Extract the [x, y] coordinate from the center of the cell holding the provided text.  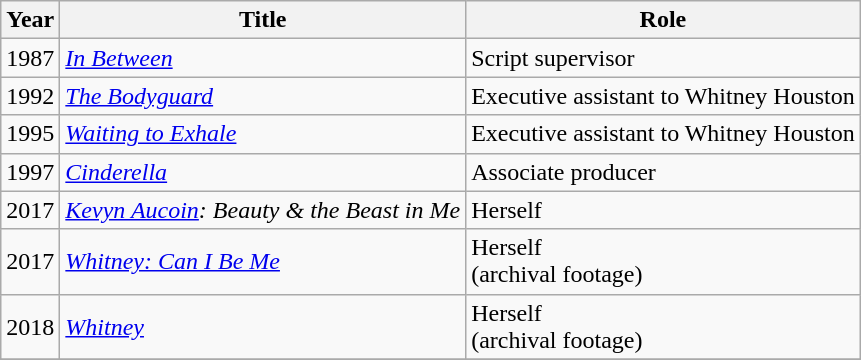
Waiting to Exhale [263, 134]
Title [263, 20]
Herself [664, 210]
Role [664, 20]
Associate producer [664, 172]
1995 [30, 134]
Whitney: Can I Be Me [263, 262]
1992 [30, 96]
Year [30, 20]
1997 [30, 172]
Whitney [263, 326]
Kevyn Aucoin: Beauty & the Beast in Me [263, 210]
The Bodyguard [263, 96]
In Between [263, 58]
1987 [30, 58]
Cinderella [263, 172]
Script supervisor [664, 58]
2018 [30, 326]
